For the text-containing cell, return its midpoint in [x, y] coordinate format. 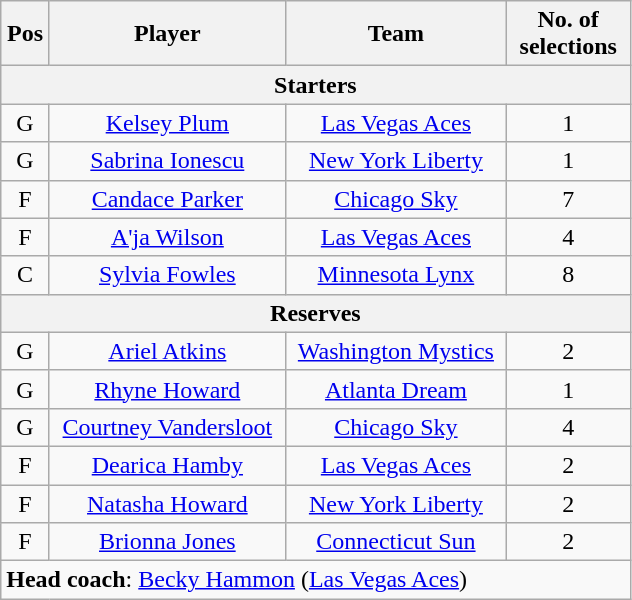
Pos [26, 34]
Team [396, 34]
7 [568, 199]
Courtney Vandersloot [167, 427]
Minnesota Lynx [396, 275]
Washington Mystics [396, 351]
Reserves [316, 313]
A'ja Wilson [167, 237]
Sylvia Fowles [167, 275]
Kelsey Plum [167, 123]
No. of selections [568, 34]
Dearica Hamby [167, 465]
Atlanta Dream [396, 389]
Rhyne Howard [167, 389]
Connecticut Sun [396, 542]
8 [568, 275]
Candace Parker [167, 199]
Ariel Atkins [167, 351]
Player [167, 34]
Starters [316, 85]
Natasha Howard [167, 503]
Sabrina Ionescu [167, 161]
Head coach: Becky Hammon (Las Vegas Aces) [316, 580]
C [26, 275]
Brionna Jones [167, 542]
